From the cell containing the given text, extract its center point as (X, Y) coordinate. 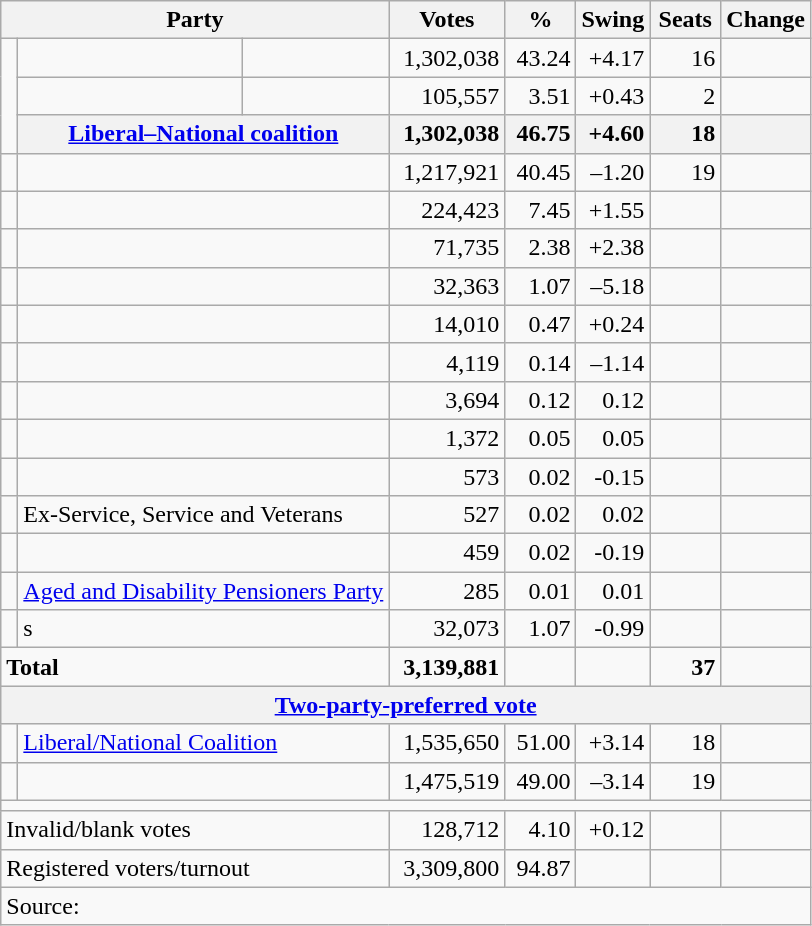
Registered voters/turnout (195, 868)
43.24 (540, 58)
105,557 (447, 96)
7.45 (540, 210)
Liberal–National coalition (204, 134)
3,309,800 (447, 868)
46.75 (540, 134)
Party (195, 20)
-0.19 (613, 553)
+4.60 (613, 134)
–5.18 (613, 286)
51.00 (540, 743)
s (204, 629)
Liberal/National Coalition (204, 743)
+0.12 (613, 830)
Swing (613, 20)
+3.14 (613, 743)
-0.15 (613, 477)
1,217,921 (447, 172)
2.38 (540, 248)
14,010 (447, 324)
–1.14 (613, 362)
40.45 (540, 172)
527 (447, 515)
459 (447, 553)
+4.17 (613, 58)
–1.20 (613, 172)
1,535,650 (447, 743)
285 (447, 591)
3.51 (540, 96)
Invalid/blank votes (195, 830)
71,735 (447, 248)
4.10 (540, 830)
+0.43 (613, 96)
+0.24 (613, 324)
49.00 (540, 781)
1,372 (447, 438)
4,119 (447, 362)
37 (686, 667)
128,712 (447, 830)
Two-party-preferred vote (406, 705)
Change (766, 20)
+1.55 (613, 210)
224,423 (447, 210)
Aged and Disability Pensioners Party (204, 591)
–3.14 (613, 781)
1,475,519 (447, 781)
573 (447, 477)
% (540, 20)
94.87 (540, 868)
3,694 (447, 400)
16 (686, 58)
3,139,881 (447, 667)
Ex-Service, Service and Veterans (204, 515)
32,363 (447, 286)
32,073 (447, 629)
Source: (406, 906)
0.14 (540, 362)
Seats (686, 20)
Votes (447, 20)
0.47 (540, 324)
Total (195, 667)
2 (686, 96)
-0.99 (613, 629)
+2.38 (613, 248)
